Scan for the cell matching the given text and deliver its [X, Y] coordinate at center. 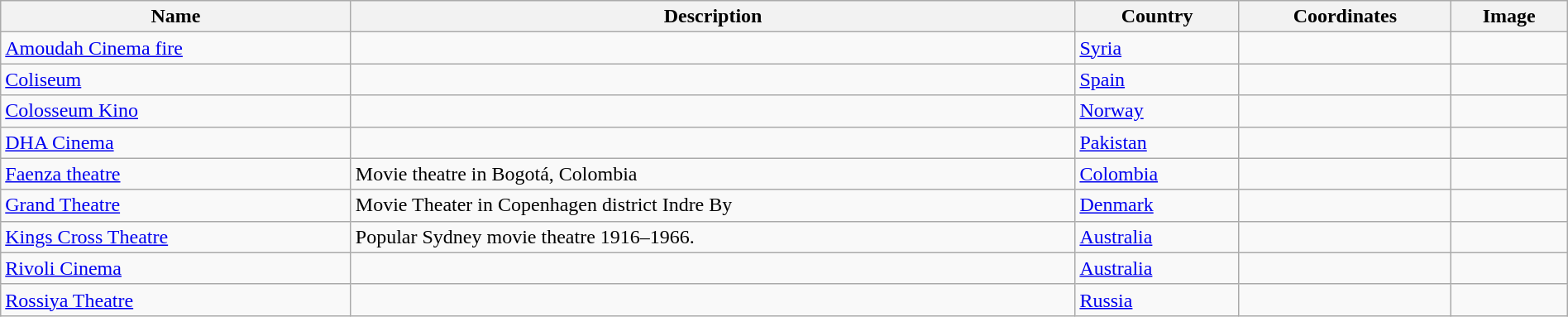
Denmark [1157, 205]
Description [713, 17]
Rivoli Cinema [176, 268]
Grand Theatre [176, 205]
Movie Theater in Copenhagen district Indre By [713, 205]
Kings Cross Theatre [176, 237]
Syria [1157, 48]
Norway [1157, 111]
Colombia [1157, 174]
Movie theatre in Bogotá, Colombia [713, 174]
DHA Cinema [176, 142]
Popular Sydney movie theatre 1916–1966. [713, 237]
Colosseum Kino [176, 111]
Coliseum [176, 79]
Amoudah Cinema fire [176, 48]
Rossiya Theatre [176, 300]
Russia [1157, 300]
Faenza theatre [176, 174]
Country [1157, 17]
Spain [1157, 79]
Image [1508, 17]
Name [176, 17]
Coordinates [1345, 17]
Pakistan [1157, 142]
